Detect which cell encompasses the target text, then output its [x, y] center coordinate. 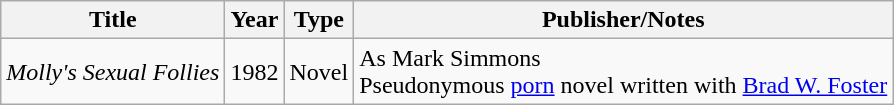
As Mark SimmonsPseudonymous porn novel written with Brad W. Foster [624, 72]
Molly's Sexual Follies [113, 72]
Publisher/Notes [624, 20]
Title [113, 20]
Type [319, 20]
Year [254, 20]
1982 [254, 72]
Novel [319, 72]
